Return [x, y] of the center of cell containing provided text 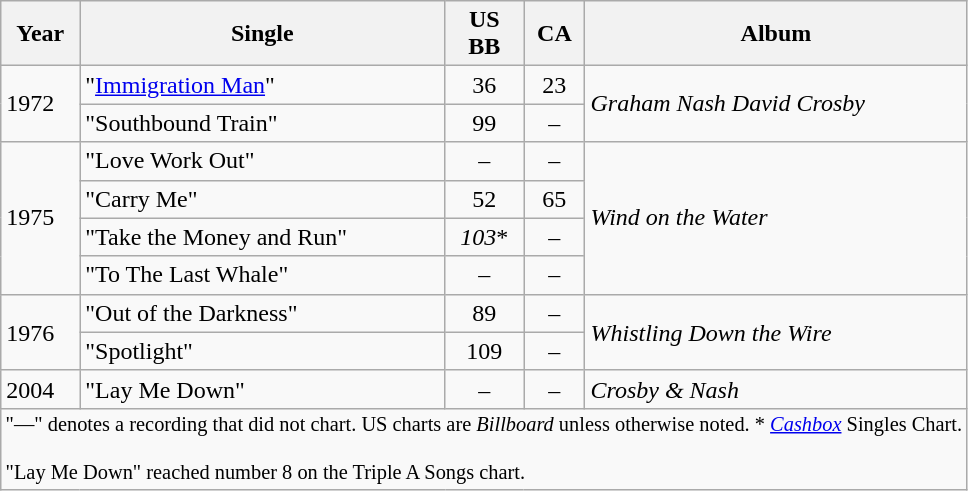
36 [484, 85]
65 [554, 199]
103* [484, 237]
"Out of the Darkness" [262, 313]
Year [40, 34]
Whistling Down the Wire [776, 332]
"To The Last Whale" [262, 275]
"Spotlight" [262, 351]
99 [484, 123]
52 [484, 199]
109 [484, 351]
Graham Nash David Crosby [776, 104]
CA [554, 34]
23 [554, 85]
Crosby & Nash [776, 389]
"Carry Me" [262, 199]
1975 [40, 218]
Album [776, 34]
USBB [484, 34]
"Immigration Man" [262, 85]
"Take the Money and Run" [262, 237]
"Lay Me Down" [262, 389]
Single [262, 34]
1972 [40, 104]
Wind on the Water [776, 218]
2004 [40, 389]
89 [484, 313]
"Love Work Out" [262, 161]
1976 [40, 332]
"Southbound Train" [262, 123]
